Locate the cell with the specified text and output its (x, y) center coordinate. 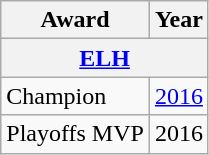
Playoffs MVP (76, 134)
Year (178, 20)
Award (76, 20)
Champion (76, 96)
ELH (105, 58)
